Output the [x, y] coordinate of the center of the cell containing the given text.  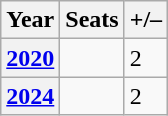
2024 [30, 96]
+/– [146, 20]
Year [30, 20]
2020 [30, 58]
Seats [92, 20]
